From the cell containing the given text, extract its center point as [x, y] coordinate. 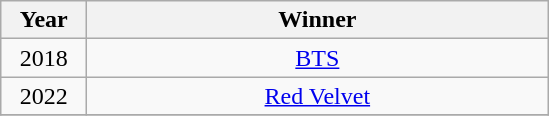
Year [44, 20]
2018 [44, 58]
Red Velvet [318, 96]
Winner [318, 20]
BTS [318, 58]
2022 [44, 96]
